Pinpoint the cell where the given text exists, returning its [X, Y] midpoint coordinate. 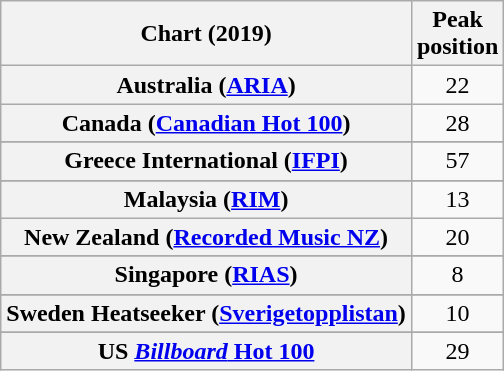
Chart (2019) [206, 34]
22 [457, 85]
Peakposition [457, 34]
Sweden Heatseeker (Sverigetopplistan) [206, 313]
Singapore (RIAS) [206, 275]
57 [457, 161]
New Zealand (Recorded Music NZ) [206, 237]
28 [457, 123]
13 [457, 199]
Canada (Canadian Hot 100) [206, 123]
US Billboard Hot 100 [206, 351]
Australia (ARIA) [206, 85]
10 [457, 313]
8 [457, 275]
29 [457, 351]
Malaysia (RIM) [206, 199]
20 [457, 237]
Greece International (IFPI) [206, 161]
